Extract the (x, y) coordinate from the center of the cell holding the provided text.  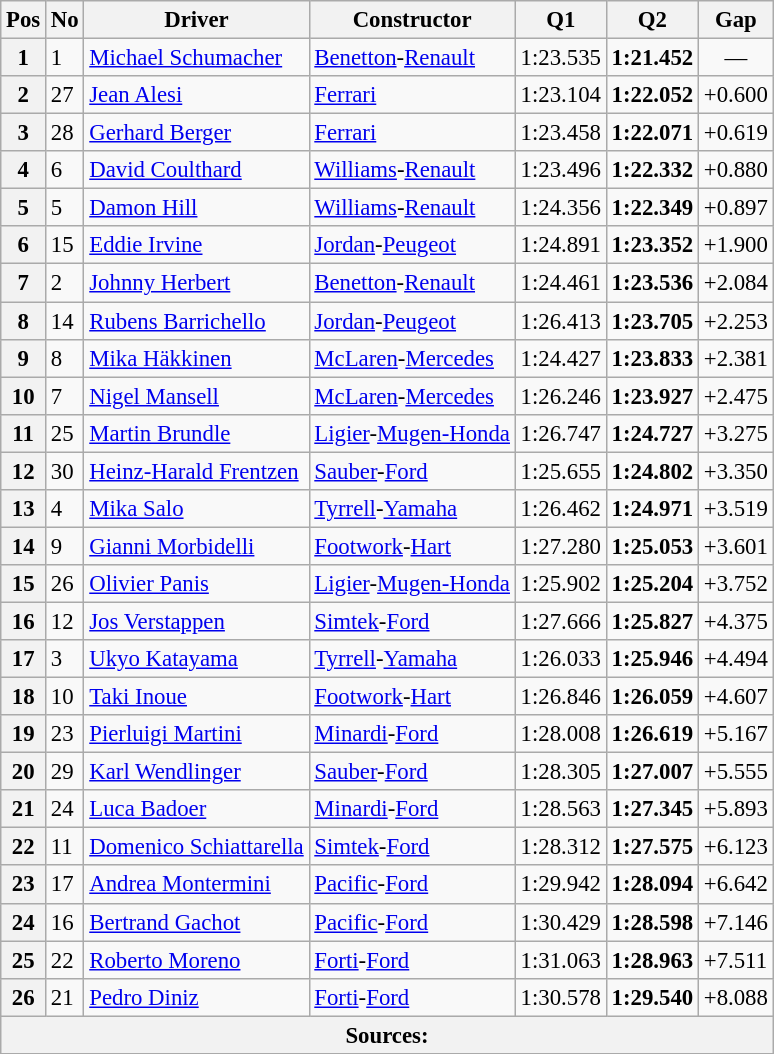
+0.897 (736, 208)
1:24.891 (560, 245)
Mika Salo (196, 509)
+4.375 (736, 621)
1:25.902 (560, 584)
1:23.458 (560, 133)
+3.519 (736, 509)
+0.619 (736, 133)
+8.088 (736, 997)
13 (24, 509)
1:27.666 (560, 621)
Driver (196, 20)
Mika Häkkinen (196, 358)
Damon Hill (196, 208)
Karl Wendlinger (196, 772)
1:30.578 (560, 997)
29 (65, 772)
1:27.280 (560, 546)
1:24.461 (560, 283)
1:23.927 (652, 396)
Pierluigi Martini (196, 734)
1:26.413 (560, 321)
1:25.053 (652, 546)
Roberto Moreno (196, 960)
1:23.833 (652, 358)
18 (24, 697)
1:26.246 (560, 396)
1:31.063 (560, 960)
1:28.305 (560, 772)
1:25.827 (652, 621)
1:26.033 (560, 659)
+0.600 (736, 95)
Domenico Schiattarella (196, 847)
19 (24, 734)
1:22.071 (652, 133)
20 (24, 772)
1:23.352 (652, 245)
+2.253 (736, 321)
1:28.312 (560, 847)
+3.350 (736, 471)
+2.381 (736, 358)
1:28.563 (560, 809)
Jean Alesi (196, 95)
1:26.619 (652, 734)
1:26.747 (560, 433)
30 (65, 471)
1:28.094 (652, 885)
Johnny Herbert (196, 283)
Gerhard Berger (196, 133)
Taki Inoue (196, 697)
1:23.535 (560, 58)
No (65, 20)
+0.880 (736, 170)
1:22.332 (652, 170)
+7.511 (736, 960)
1:28.963 (652, 960)
1:23.496 (560, 170)
1:27.575 (652, 847)
1:23.705 (652, 321)
Olivier Panis (196, 584)
Andrea Montermini (196, 885)
1:25.946 (652, 659)
1:24.971 (652, 509)
1:21.452 (652, 58)
1:25.204 (652, 584)
1:23.536 (652, 283)
+4.494 (736, 659)
28 (65, 133)
Luca Badoer (196, 809)
1:26.462 (560, 509)
Gianni Morbidelli (196, 546)
1:29.540 (652, 997)
Sources: (387, 1035)
Constructor (412, 20)
+5.167 (736, 734)
Nigel Mansell (196, 396)
+6.642 (736, 885)
Q2 (652, 20)
1:24.802 (652, 471)
Michael Schumacher (196, 58)
— (736, 58)
1:30.429 (560, 922)
1:28.008 (560, 734)
+3.601 (736, 546)
+7.146 (736, 922)
27 (65, 95)
1:26.059 (652, 697)
Pos (24, 20)
1:27.007 (652, 772)
+2.475 (736, 396)
1:23.104 (560, 95)
1:25.655 (560, 471)
1:26.846 (560, 697)
+5.893 (736, 809)
1:28.598 (652, 922)
1:24.427 (560, 358)
+6.123 (736, 847)
+4.607 (736, 697)
+5.555 (736, 772)
Ukyo Katayama (196, 659)
+3.275 (736, 433)
+3.752 (736, 584)
Jos Verstappen (196, 621)
Martin Brundle (196, 433)
+2.084 (736, 283)
1:22.052 (652, 95)
1:27.345 (652, 809)
David Coulthard (196, 170)
1:29.942 (560, 885)
Gap (736, 20)
Eddie Irvine (196, 245)
+1.900 (736, 245)
Bertrand Gachot (196, 922)
Rubens Barrichello (196, 321)
1:24.356 (560, 208)
Heinz-Harald Frentzen (196, 471)
Q1 (560, 20)
Pedro Diniz (196, 997)
1:24.727 (652, 433)
1:22.349 (652, 208)
